Return (x, y) of the center of cell containing provided text 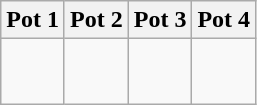
Pot 2 (96, 20)
Pot 4 (224, 20)
Pot 1 (33, 20)
Pot 3 (160, 20)
